Extract the [X, Y] coordinate from the center of the cell holding the provided text.  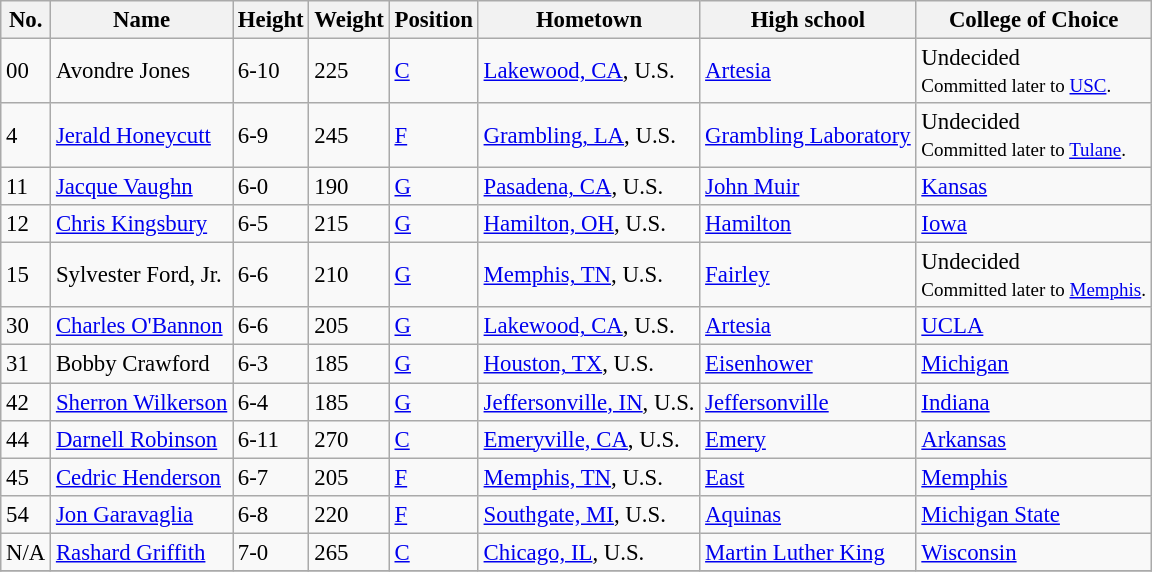
Houston, TX, U.S. [589, 364]
6-3 [271, 364]
Memphis [1034, 477]
42 [26, 402]
UndecidedCommitted later to Memphis. [1034, 276]
No. [26, 20]
6-10 [271, 72]
Hamilton [808, 224]
31 [26, 364]
Height [271, 20]
Darnell Robinson [142, 439]
Hometown [589, 20]
Chicago, IL, U.S. [589, 552]
7-0 [271, 552]
6-4 [271, 402]
Fairley [808, 276]
30 [26, 327]
11 [26, 187]
Jerald Honeycutt [142, 136]
6-7 [271, 477]
Wisconsin [1034, 552]
Grambling Laboratory [808, 136]
220 [349, 514]
Michigan [1034, 364]
East [808, 477]
245 [349, 136]
Iowa [1034, 224]
College of Choice [1034, 20]
6-8 [271, 514]
Name [142, 20]
Avondre Jones [142, 72]
Rashard Griffith [142, 552]
Bobby Crawford [142, 364]
Emeryville, CA, U.S. [589, 439]
UndecidedCommitted later to Tulane. [1034, 136]
6-9 [271, 136]
John Muir [808, 187]
Jon Garavaglia [142, 514]
Position [434, 20]
Arkansas [1034, 439]
265 [349, 552]
Jeffersonville, IN, U.S. [589, 402]
Martin Luther King [808, 552]
High school [808, 20]
Hamilton, OH, U.S. [589, 224]
Michigan State [1034, 514]
190 [349, 187]
UCLA [1034, 327]
215 [349, 224]
N/A [26, 552]
00 [26, 72]
Grambling, LA, U.S. [589, 136]
270 [349, 439]
Southgate, MI, U.S. [589, 514]
Sherron Wilkerson [142, 402]
6-11 [271, 439]
Emery [808, 439]
Chris Kingsbury [142, 224]
Sylvester Ford, Jr. [142, 276]
UndecidedCommitted later to USC. [1034, 72]
Weight [349, 20]
Jacque Vaughn [142, 187]
Cedric Henderson [142, 477]
45 [26, 477]
54 [26, 514]
210 [349, 276]
Charles O'Bannon [142, 327]
Aquinas [808, 514]
15 [26, 276]
6-5 [271, 224]
12 [26, 224]
Jeffersonville [808, 402]
4 [26, 136]
44 [26, 439]
Pasadena, CA, U.S. [589, 187]
Indiana [1034, 402]
Kansas [1034, 187]
Eisenhower [808, 364]
225 [349, 72]
6-0 [271, 187]
